From the cell containing the given text, extract its center point as [X, Y] coordinate. 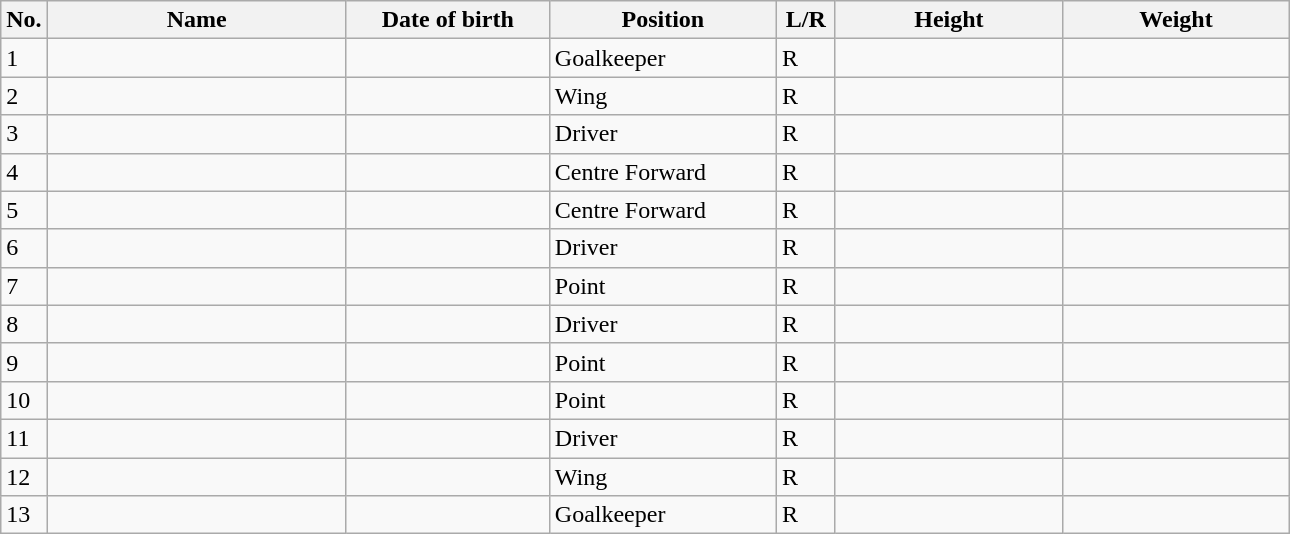
11 [24, 438]
13 [24, 515]
3 [24, 134]
Date of birth [448, 20]
10 [24, 400]
Name [196, 20]
8 [24, 324]
4 [24, 172]
9 [24, 362]
6 [24, 248]
1 [24, 58]
Height [948, 20]
No. [24, 20]
7 [24, 286]
Weight [1176, 20]
L/R [806, 20]
12 [24, 477]
Position [662, 20]
5 [24, 210]
2 [24, 96]
